Identify which cell holds the provided text, then report its [x, y] central coordinate. 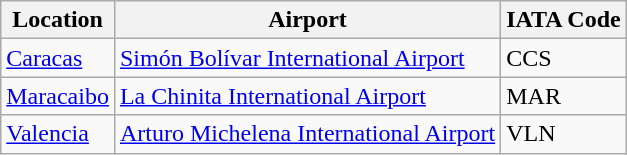
Simón Bolívar International Airport [307, 58]
CCS [564, 58]
IATA Code [564, 20]
VLN [564, 134]
Arturo Michelena International Airport [307, 134]
Airport [307, 20]
Caracas [58, 58]
MAR [564, 96]
Location [58, 20]
Maracaibo [58, 96]
La Chinita International Airport [307, 96]
Valencia [58, 134]
